Output the (x, y) coordinate of the center of the cell containing the given text.  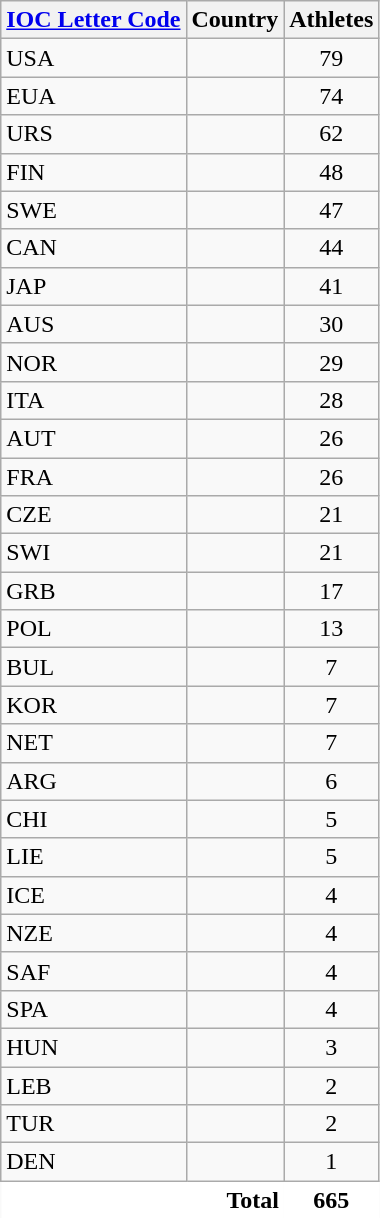
KOR (94, 705)
CAN (94, 248)
NET (94, 743)
JAP (94, 286)
USA (94, 58)
44 (332, 248)
29 (332, 362)
ARG (94, 781)
79 (332, 58)
41 (332, 286)
NOR (94, 362)
28 (332, 400)
LIE (94, 857)
CHI (94, 819)
ICE (94, 895)
17 (332, 591)
SPA (94, 1009)
GRB (94, 591)
URS (94, 134)
TUR (94, 1124)
SAF (94, 971)
Country (235, 20)
3 (332, 1047)
IOC Letter Code (94, 20)
62 (332, 134)
Total (142, 1200)
AUS (94, 324)
13 (332, 629)
665 (332, 1200)
BUL (94, 667)
48 (332, 172)
POL (94, 629)
LEB (94, 1085)
1 (332, 1162)
HUN (94, 1047)
CZE (94, 515)
FRA (94, 477)
ITA (94, 400)
74 (332, 96)
SWI (94, 553)
DEN (94, 1162)
FIN (94, 172)
6 (332, 781)
30 (332, 324)
NZE (94, 933)
47 (332, 210)
SWE (94, 210)
EUA (94, 96)
AUT (94, 438)
Athletes (332, 20)
